Extract the (x, y) coordinate from the center of the cell holding the provided text.  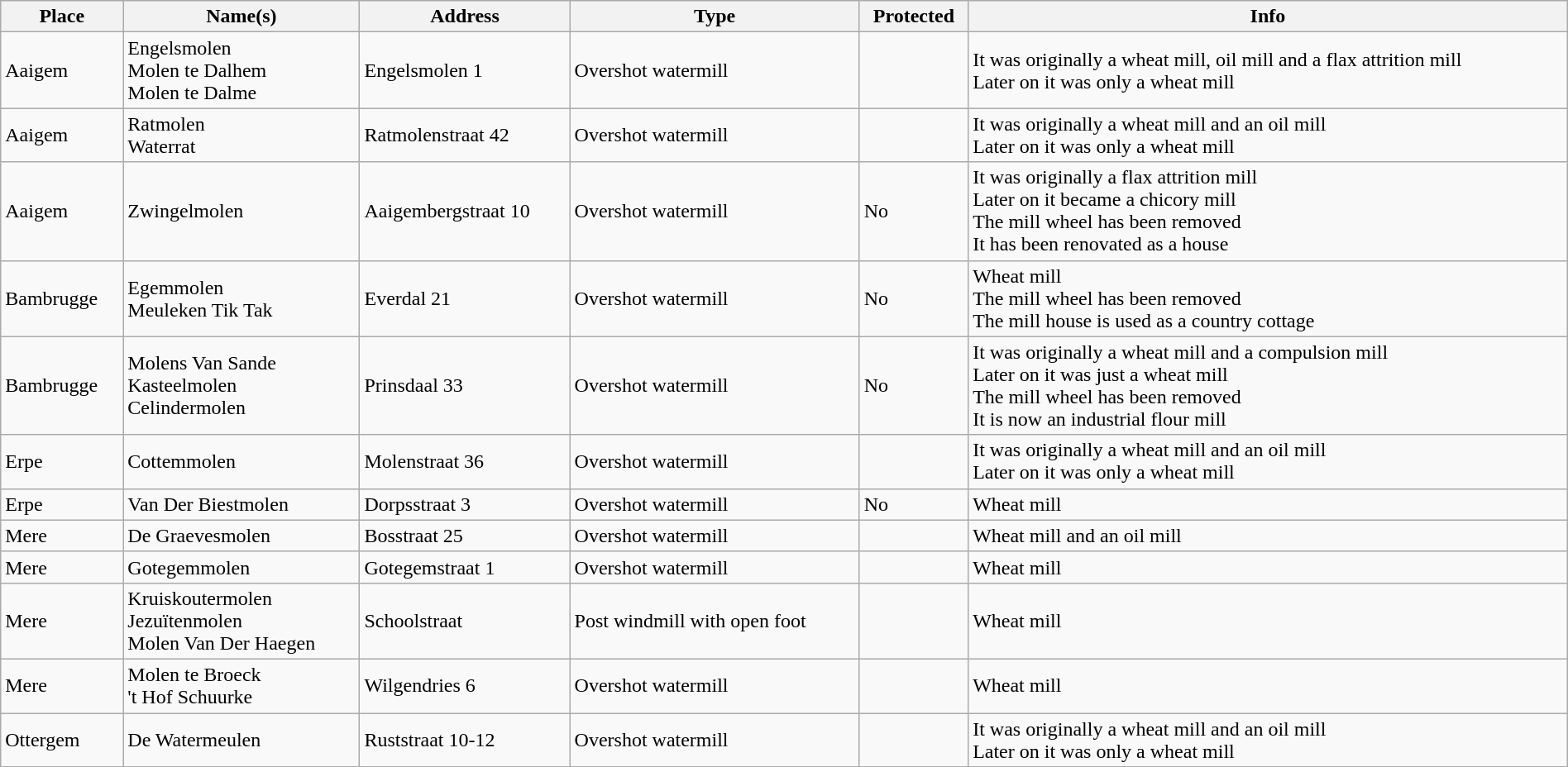
Aaigembergstraat 10 (465, 212)
Zwingelmolen (241, 212)
Ruststraat 10-12 (465, 739)
Prinsdaal 33 (465, 385)
Wheat mill and an oil mill (1269, 536)
Ratmolen Waterrat (241, 136)
Schoolstraat (465, 621)
Info (1269, 17)
Bosstraat 25 (465, 536)
Protected (913, 17)
Wheat mill The mill wheel has been removed The mill house is used as a country cottage (1269, 298)
Dorpsstraat 3 (465, 504)
Type (715, 17)
Molenstraat 36 (465, 461)
Engelsmolen 1 (465, 70)
Kruiskoutermolen Jezuïtenmolen Molen Van Der Haegen (241, 621)
Cottemmolen (241, 461)
Address (465, 17)
Name(s) (241, 17)
De Watermeulen (241, 739)
Post windmill with open foot (715, 621)
Place (62, 17)
Egemmolen Meuleken Tik Tak (241, 298)
Gotegemmolen (241, 567)
Molens Van Sande Kasteelmolen Celindermolen (241, 385)
Molen te Broeck 't Hof Schuurke (241, 686)
Gotegemstraat 1 (465, 567)
Everdal 21 (465, 298)
Ottergem (62, 739)
It was originally a wheat mill, oil mill and a flax attrition mill Later on it was only a wheat mill (1269, 70)
De Graevesmolen (241, 536)
Wilgendries 6 (465, 686)
Engelsmolen Molen te Dalhem Molen te Dalme (241, 70)
It was originally a flax attrition mill Later on it became a chicory mill The mill wheel has been removed It has been renovated as a house (1269, 212)
Van Der Biestmolen (241, 504)
Ratmolenstraat 42 (465, 136)
